Find where the given text appears and provide that cell's center as (x, y) coordinate. 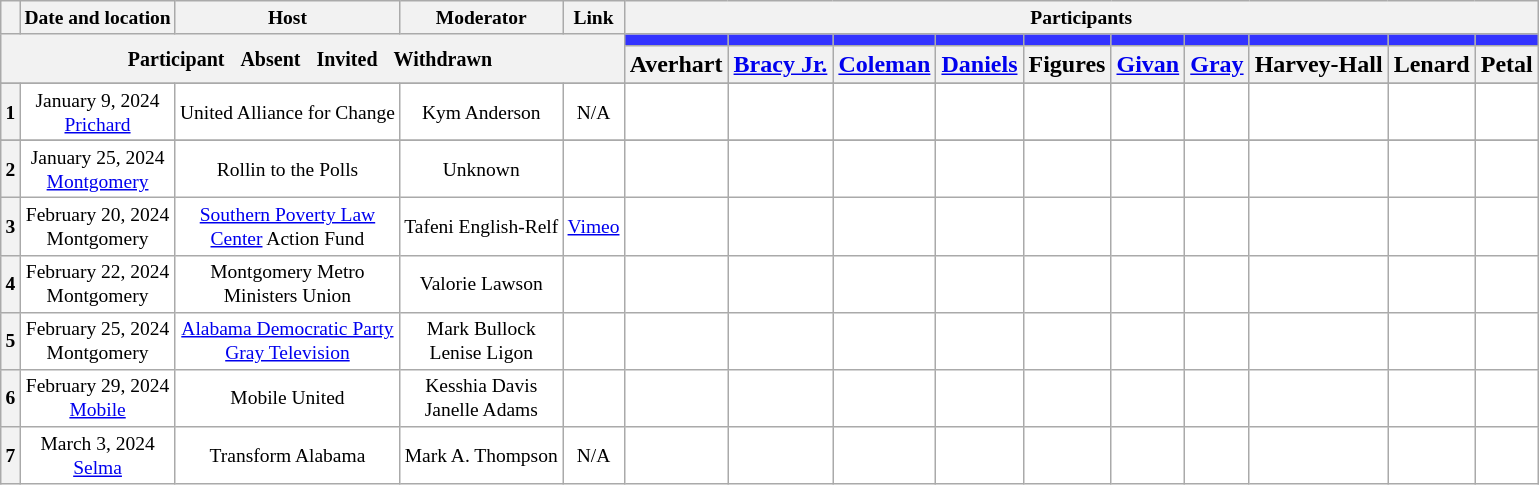
Petal (1506, 64)
January 9, 2024Prichard (98, 112)
Unknown (482, 168)
Host (287, 18)
February 20, 2024Montgomery (98, 226)
February 29, 2024Mobile (98, 398)
Rollin to the Polls (287, 168)
Link (594, 18)
1 (10, 112)
7 (10, 456)
Coleman (884, 64)
Daniels (980, 64)
3 (10, 226)
Participant Absent Invited Withdrawn (312, 58)
February 25, 2024Montgomery (98, 340)
March 3, 2024Selma (98, 456)
February 22, 2024Montgomery (98, 284)
2 (10, 168)
Figures (1067, 64)
Vimeo (594, 226)
United Alliance for Change (287, 112)
Southern Poverty LawCenter Action Fund (287, 226)
Montgomery MetroMinisters Union (287, 284)
Mobile United (287, 398)
Mark BullockLenise Ligon (482, 340)
Valorie Lawson (482, 284)
Alabama Democratic PartyGray Television (287, 340)
Tafeni English-Relf (482, 226)
Kesshia DavisJanelle Adams (482, 398)
5 (10, 340)
Moderator (482, 18)
6 (10, 398)
Participants (1081, 18)
Averhart (676, 64)
Mark A. Thompson (482, 456)
Lenard (1432, 64)
January 25, 2024Montgomery (98, 168)
Gray (1217, 64)
Givan (1148, 64)
Date and location (98, 18)
Bracy Jr. (780, 64)
Kym Anderson (482, 112)
Harvey-Hall (1318, 64)
4 (10, 284)
Transform Alabama (287, 456)
